Search for the cell housing the specified text and yield its [X, Y] center coordinate. 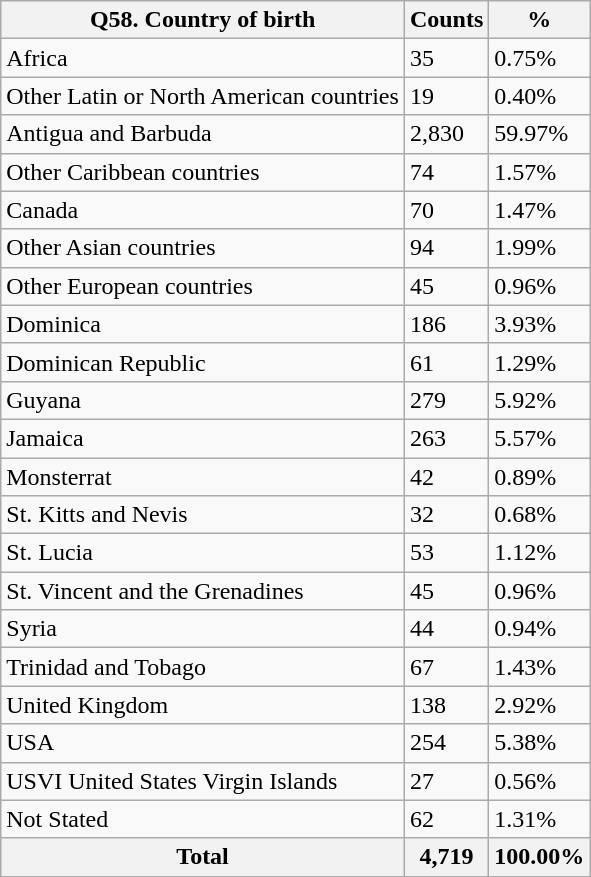
0.40% [540, 96]
62 [446, 819]
42 [446, 477]
USA [203, 743]
Other European countries [203, 286]
94 [446, 248]
Syria [203, 629]
44 [446, 629]
Jamaica [203, 438]
53 [446, 553]
United Kingdom [203, 705]
Trinidad and Tobago [203, 667]
70 [446, 210]
St. Vincent and the Grenadines [203, 591]
Other Latin or North American countries [203, 96]
Total [203, 857]
0.68% [540, 515]
St. Lucia [203, 553]
1.47% [540, 210]
Canada [203, 210]
% [540, 20]
100.00% [540, 857]
0.56% [540, 781]
3.93% [540, 324]
1.31% [540, 819]
Africa [203, 58]
35 [446, 58]
Antigua and Barbuda [203, 134]
Monsterrat [203, 477]
Counts [446, 20]
4,719 [446, 857]
0.75% [540, 58]
61 [446, 362]
5.38% [540, 743]
Q58. Country of birth [203, 20]
74 [446, 172]
5.92% [540, 400]
19 [446, 96]
2,830 [446, 134]
1.43% [540, 667]
67 [446, 667]
Dominica [203, 324]
Not Stated [203, 819]
Dominican Republic [203, 362]
1.57% [540, 172]
1.12% [540, 553]
0.89% [540, 477]
0.94% [540, 629]
27 [446, 781]
2.92% [540, 705]
Other Caribbean countries [203, 172]
5.57% [540, 438]
186 [446, 324]
Other Asian countries [203, 248]
263 [446, 438]
59.97% [540, 134]
USVI United States Virgin Islands [203, 781]
254 [446, 743]
St. Kitts and Nevis [203, 515]
279 [446, 400]
1.99% [540, 248]
Guyana [203, 400]
1.29% [540, 362]
32 [446, 515]
138 [446, 705]
